Capture the cell that displays the provided text and extract its [X, Y] central coordinate. 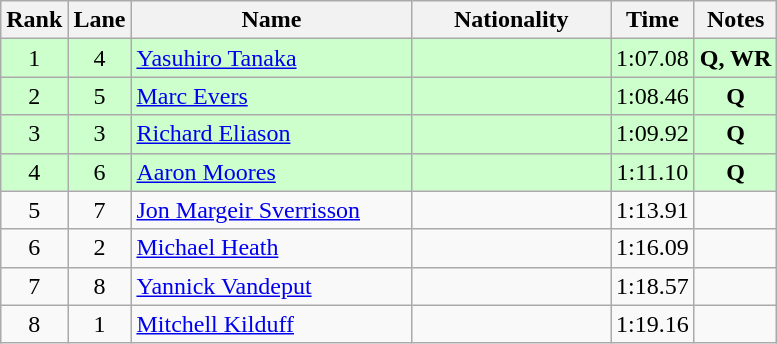
1:16.09 [653, 248]
Richard Eliason [272, 134]
Jon Margeir Sverrisson [272, 210]
1:13.91 [653, 210]
Mitchell Kilduff [272, 324]
Name [272, 20]
Yasuhiro Tanaka [272, 58]
1:18.57 [653, 286]
Michael Heath [272, 248]
Rank [34, 20]
Nationality [512, 20]
Marc Evers [272, 96]
1:11.10 [653, 172]
1:09.92 [653, 134]
Yannick Vandeput [272, 286]
1:08.46 [653, 96]
1:07.08 [653, 58]
Lane [100, 20]
1:19.16 [653, 324]
Time [653, 20]
Notes [736, 20]
Aaron Moores [272, 172]
Q, WR [736, 58]
